Find where the given text appears and provide that cell's center as (X, Y) coordinate. 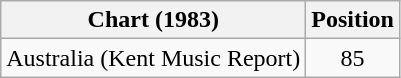
Australia (Kent Music Report) (154, 58)
Position (353, 20)
85 (353, 58)
Chart (1983) (154, 20)
